Return the (X, Y) coordinate for the center point of the cell that contains the specified text.  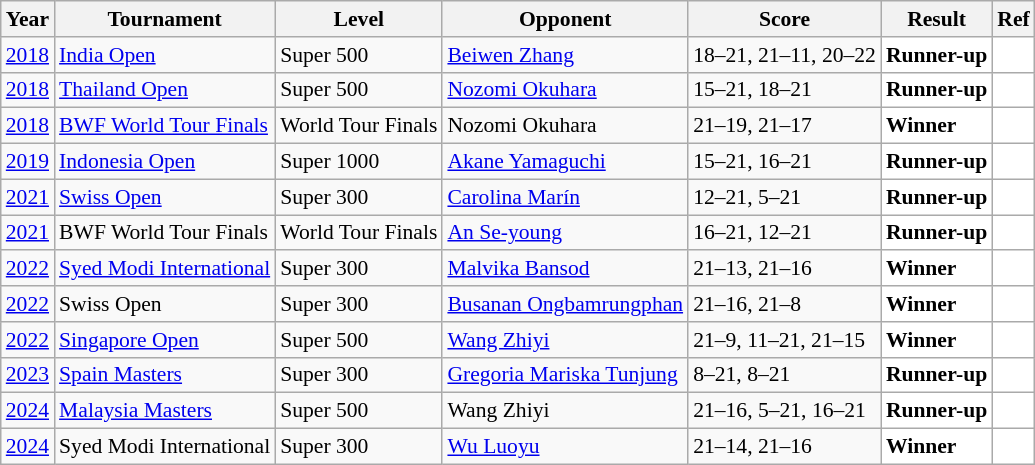
21–13, 21–16 (784, 269)
16–21, 12–21 (784, 233)
Super 1000 (358, 162)
Indonesia Open (164, 162)
Gregoria Mariska Tunjung (565, 375)
Malaysia Masters (164, 411)
Year (28, 19)
Malvika Bansod (565, 269)
2019 (28, 162)
15–21, 18–21 (784, 90)
Akane Yamaguchi (565, 162)
Busanan Ongbamrungphan (565, 304)
Score (784, 19)
2023 (28, 375)
Thailand Open (164, 90)
Opponent (565, 19)
Beiwen Zhang (565, 55)
21–19, 21–17 (784, 126)
15–21, 16–21 (784, 162)
21–9, 11–21, 21–15 (784, 340)
Result (936, 19)
8–21, 8–21 (784, 375)
Tournament (164, 19)
21–14, 21–16 (784, 447)
Level (358, 19)
Carolina Marín (565, 197)
Singapore Open (164, 340)
Wu Luoyu (565, 447)
India Open (164, 55)
An Se-young (565, 233)
12–21, 5–21 (784, 197)
Spain Masters (164, 375)
18–21, 21–11, 20–22 (784, 55)
Ref (1013, 19)
21–16, 21–8 (784, 304)
21–16, 5–21, 16–21 (784, 411)
